Capture the cell that displays the provided text and extract its (X, Y) central coordinate. 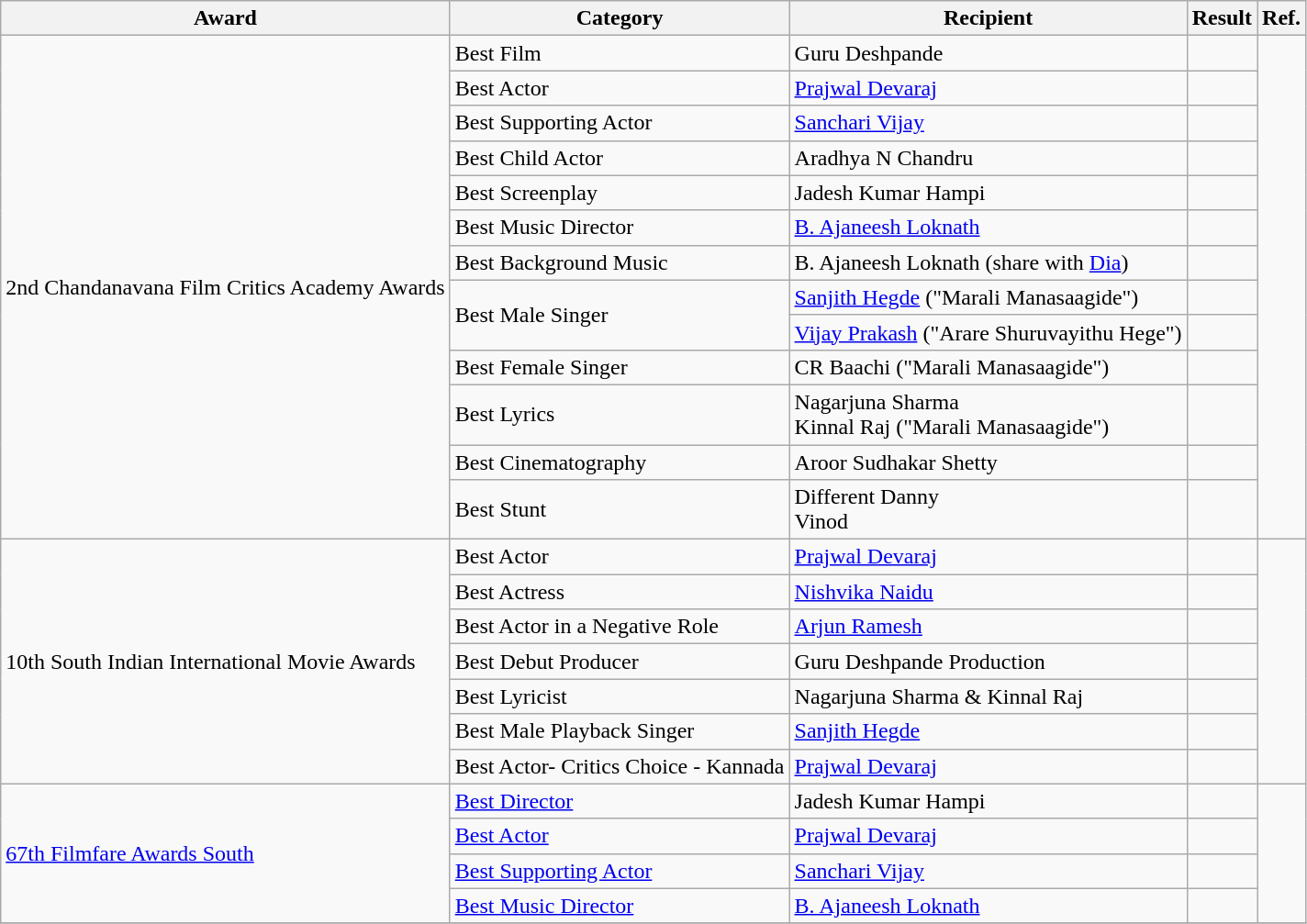
10th South Indian International Movie Awards (226, 662)
Ref. (1281, 18)
Best Debut Producer (620, 662)
Best Director (620, 801)
Nagarjuna Sharma & Kinnal Raj (988, 696)
Guru Deshpande (988, 53)
Best Child Actor (620, 158)
Best Actor in a Negative Role (620, 627)
Best Stunt (620, 510)
Guru Deshpande Production (988, 662)
Nishvika Naidu (988, 592)
Nagarjuna Sharma Kinnal Raj ("Marali Manasaagide") (988, 415)
Best Male Playback Singer (620, 731)
67th Filmfare Awards South (226, 853)
Best Actor- Critics Choice - Kannada (620, 766)
Different Danny Vinod (988, 510)
Best Male Singer (620, 315)
Best Cinematography (620, 462)
Best Lyricist (620, 696)
Aradhya N Chandru (988, 158)
Best Background Music (620, 262)
Arjun Ramesh (988, 627)
Best Female Singer (620, 367)
Award (226, 18)
Sanjith Hegde (988, 731)
CR Baachi ("Marali Manasaagide") (988, 367)
Sanjith Hegde ("Marali Manasaagide") (988, 297)
Result (1222, 18)
Best Screenplay (620, 193)
Vijay Prakash ("Arare Shuruvayithu Hege") (988, 332)
Best Film (620, 53)
2nd Chandanavana Film Critics Academy Awards (226, 288)
B. Ajaneesh Loknath (share with Dia) (988, 262)
Recipient (988, 18)
Aroor Sudhakar Shetty (988, 462)
Best Actress (620, 592)
Category (620, 18)
Best Lyrics (620, 415)
